Identify which cell holds the provided text, then report its (x, y) central coordinate. 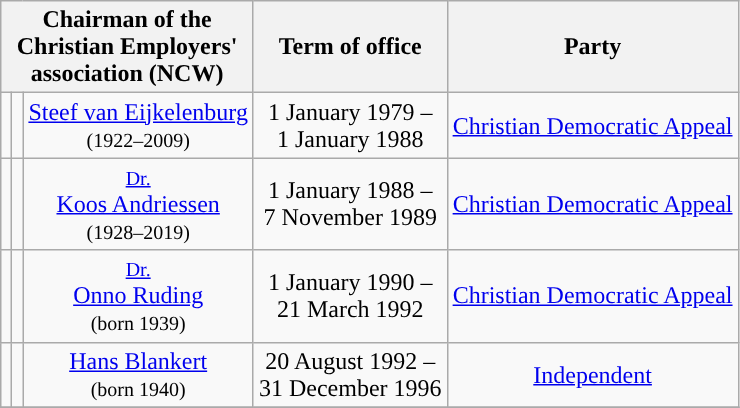
Dr. Koos Andriessen (1928–2019) (138, 204)
20 August 1992 – 31 December 1996 (350, 374)
Hans Blankert (born 1940) (138, 374)
1 January 1990 – 21 March 1992 (350, 296)
Steef van Eijkelenburg (1922–2009) (138, 126)
Term of office (350, 47)
Party (592, 47)
1 January 1988 – 7 November 1989 (350, 204)
Dr. Onno Ruding (born 1939) (138, 296)
Independent (592, 374)
1 January 1979 – 1 January 1988 (350, 126)
Chairman of the Christian Employers' association (NCW) (128, 47)
